Scan for the cell matching the given text and deliver its [X, Y] coordinate at center. 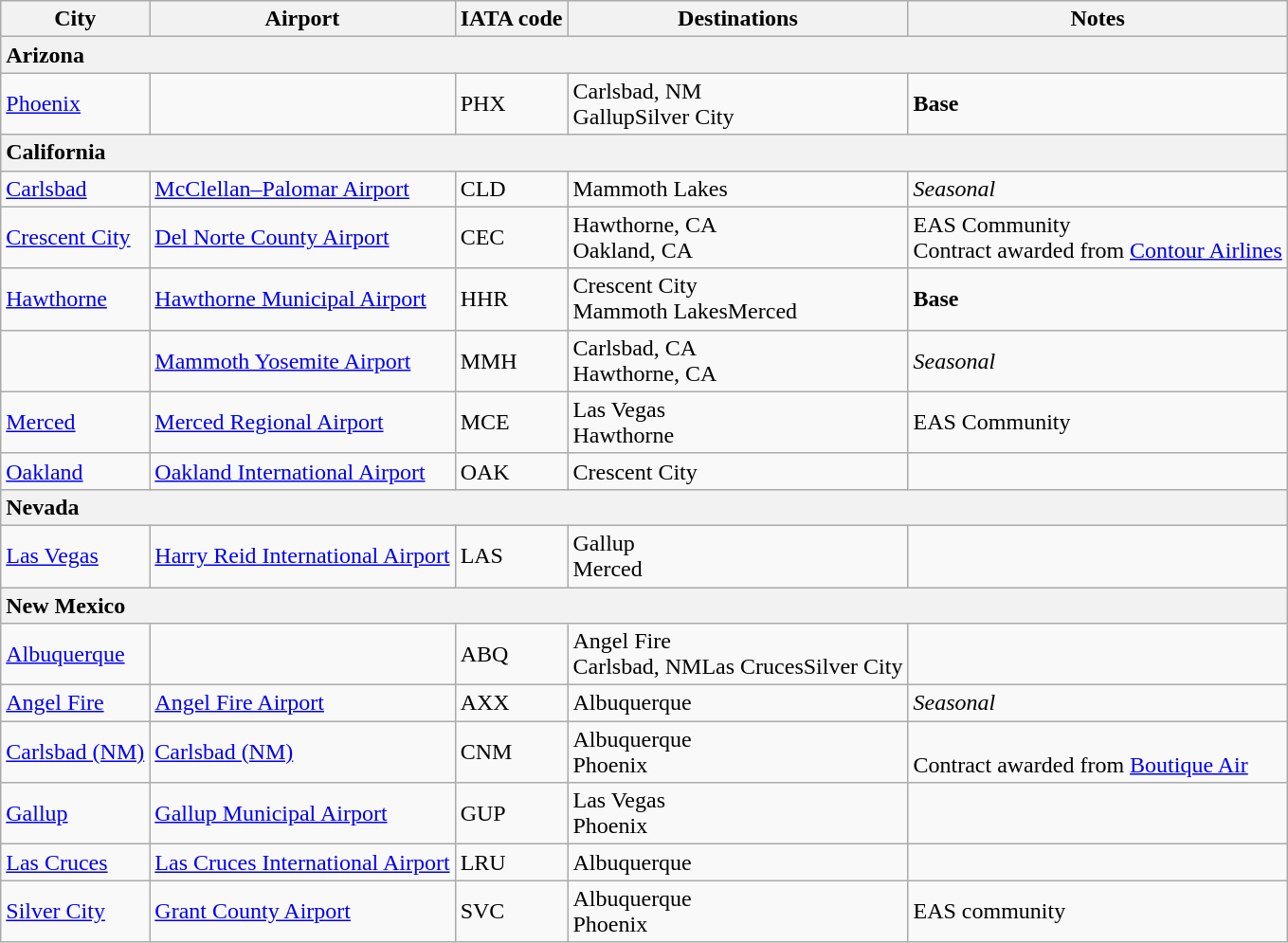
Destinations [737, 19]
Notes [1098, 19]
Airport [302, 19]
MMH [512, 360]
Contract awarded from Boutique Air [1098, 753]
Las VegasHawthorne [737, 423]
Las Vegas [76, 555]
Grant County Airport [302, 912]
CLD [512, 189]
Crescent CityMammoth LakesMerced [737, 299]
Carlsbad, CAHawthorne, CA [737, 360]
MCE [512, 423]
GallupMerced [737, 555]
Mammoth Lakes [737, 189]
Nevada [644, 507]
Gallup [76, 813]
Del Norte County Airport [302, 237]
LAS [512, 555]
Oakland International Airport [302, 471]
CEC [512, 237]
AXX [512, 703]
Silver City [76, 912]
Merced [76, 423]
EAS CommunityContract awarded from Contour Airlines [1098, 237]
PHX [512, 104]
OAK [512, 471]
GUP [512, 813]
California [644, 153]
Las VegasPhoenix [737, 813]
Angel Fire [76, 703]
Gallup Municipal Airport [302, 813]
HHR [512, 299]
EAS community [1098, 912]
Hawthorne Municipal Airport [302, 299]
Angel FireCarlsbad, NMLas CrucesSilver City [737, 654]
Hawthorne [76, 299]
ABQ [512, 654]
Mammoth Yosemite Airport [302, 360]
EAS Community [1098, 423]
Phoenix [76, 104]
SVC [512, 912]
Harry Reid International Airport [302, 555]
Angel Fire Airport [302, 703]
Oakland [76, 471]
Merced Regional Airport [302, 423]
Las Cruces [76, 862]
New Mexico [644, 606]
McClellan–Palomar Airport [302, 189]
Arizona [644, 55]
City [76, 19]
Carlsbad, NMGallupSilver City [737, 104]
Carlsbad [76, 189]
IATA code [512, 19]
LRU [512, 862]
CNM [512, 753]
Las Cruces International Airport [302, 862]
Hawthorne, CAOakland, CA [737, 237]
